Detect which cell encompasses the target text, then output its (x, y) center coordinate. 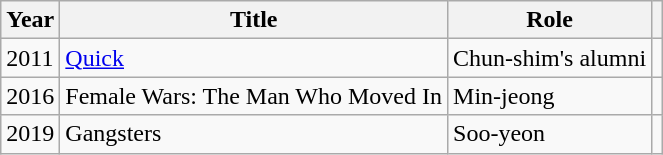
Gangsters (254, 134)
2011 (30, 58)
Role (550, 20)
Quick (254, 58)
2016 (30, 96)
Chun-shim's alumni (550, 58)
Soo-yeon (550, 134)
Female Wars: The Man Who Moved In (254, 96)
Title (254, 20)
Year (30, 20)
2019 (30, 134)
Min-jeong (550, 96)
